Search for the cell housing the specified text and yield its [X, Y] center coordinate. 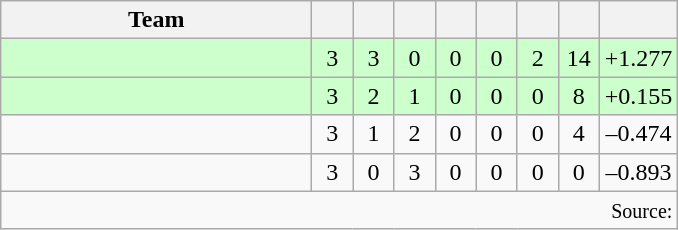
–0.474 [638, 134]
8 [578, 96]
4 [578, 134]
Team [156, 20]
+0.155 [638, 96]
14 [578, 58]
Source: [340, 210]
+1.277 [638, 58]
–0.893 [638, 172]
